Find where the given text appears and provide that cell's center as (X, Y) coordinate. 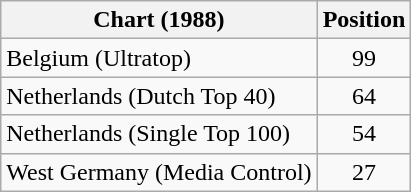
Chart (1988) (159, 20)
64 (364, 96)
27 (364, 172)
54 (364, 134)
Netherlands (Single Top 100) (159, 134)
99 (364, 58)
Position (364, 20)
Netherlands (Dutch Top 40) (159, 96)
Belgium (Ultratop) (159, 58)
West Germany (Media Control) (159, 172)
